Return [x, y] of the center of cell containing provided text 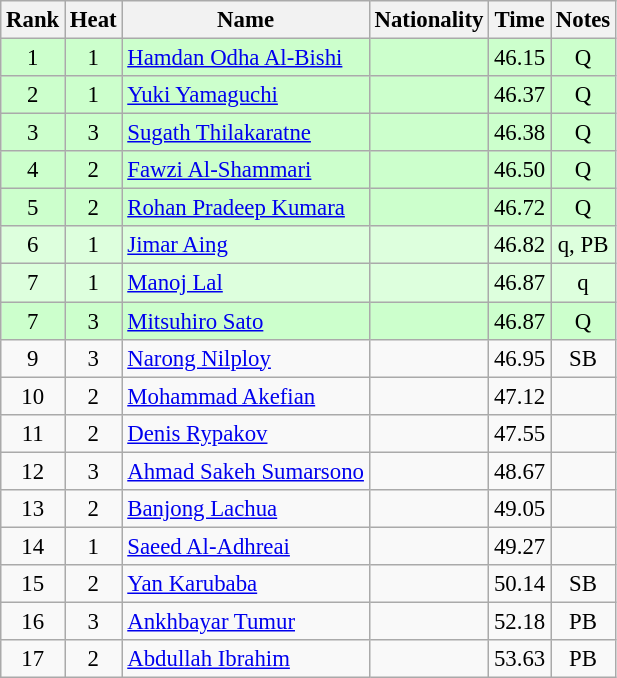
9 [33, 358]
Rank [33, 20]
Hamdan Odha Al-Bishi [246, 58]
14 [33, 546]
47.55 [520, 433]
Rohan Pradeep Kumara [246, 208]
12 [33, 471]
Name [246, 20]
Ahmad Sakeh Sumarsono [246, 471]
46.37 [520, 95]
16 [33, 621]
15 [33, 584]
11 [33, 433]
46.38 [520, 133]
46.95 [520, 358]
17 [33, 659]
5 [33, 208]
Fawzi Al-Shammari [246, 170]
Yan Karubaba [246, 584]
48.67 [520, 471]
4 [33, 170]
53.63 [520, 659]
Yuki Yamaguchi [246, 95]
Ankhbayar Tumur [246, 621]
46.50 [520, 170]
Banjong Lachua [246, 509]
Nationality [428, 20]
Mohammad Akefian [246, 396]
Narong Nilploy [246, 358]
46.15 [520, 58]
Heat [94, 20]
47.12 [520, 396]
q, PB [584, 245]
46.72 [520, 208]
49.27 [520, 546]
Time [520, 20]
Saeed Al-Adhreai [246, 546]
q [584, 283]
Abdullah Ibrahim [246, 659]
52.18 [520, 621]
49.05 [520, 509]
Sugath Thilakaratne [246, 133]
46.82 [520, 245]
Mitsuhiro Sato [246, 321]
50.14 [520, 584]
10 [33, 396]
Notes [584, 20]
Denis Rypakov [246, 433]
6 [33, 245]
Jimar Aing [246, 245]
Manoj Lal [246, 283]
13 [33, 509]
